Return [X, Y] of the center of cell containing provided text 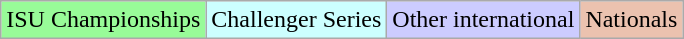
Challenger Series [296, 20]
Other international [484, 20]
ISU Championships [104, 20]
Nationals [632, 20]
